Provide the [x, y] coordinate of the cell's center where the given text is located.  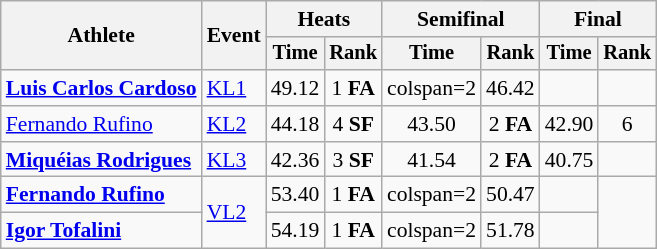
50.47 [510, 195]
VL2 [234, 212]
Event [234, 36]
Miquéias Rodrigues [102, 160]
4 SF [353, 124]
42.36 [296, 160]
Luis Carlos Cardoso [102, 88]
41.54 [432, 160]
51.78 [510, 231]
Semifinal [461, 19]
46.42 [510, 88]
44.18 [296, 124]
KL2 [234, 124]
Igor Tofalini [102, 231]
42.90 [570, 124]
3 SF [353, 160]
KL3 [234, 160]
Final [598, 19]
6 [627, 124]
53.40 [296, 195]
KL1 [234, 88]
40.75 [570, 160]
54.19 [296, 231]
49.12 [296, 88]
Heats [324, 19]
43.50 [432, 124]
Athlete [102, 36]
